Scan for the cell matching the given text and deliver its [X, Y] coordinate at center. 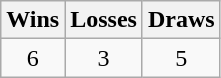
Draws [181, 20]
Losses [104, 20]
6 [33, 58]
3 [104, 58]
5 [181, 58]
Wins [33, 20]
